Find where the given text appears and provide that cell's center as (X, Y) coordinate. 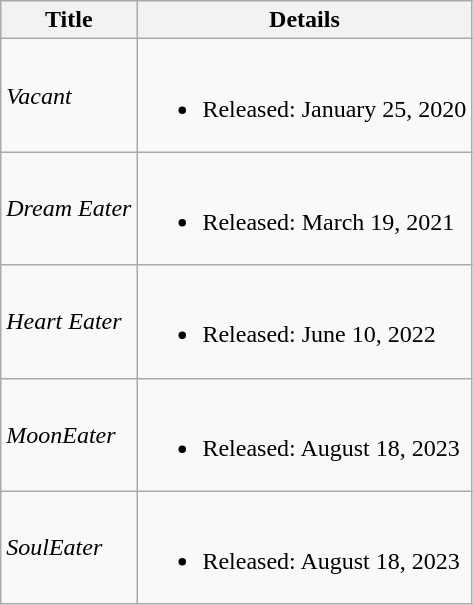
MoonEater (69, 434)
Heart Eater (69, 322)
Released: June 10, 2022 (304, 322)
Title (69, 20)
Details (304, 20)
SoulEater (69, 548)
Released: January 25, 2020 (304, 96)
Released: March 19, 2021 (304, 208)
Dream Eater (69, 208)
Vacant (69, 96)
